Find where the given text appears and provide that cell's center as [X, Y] coordinate. 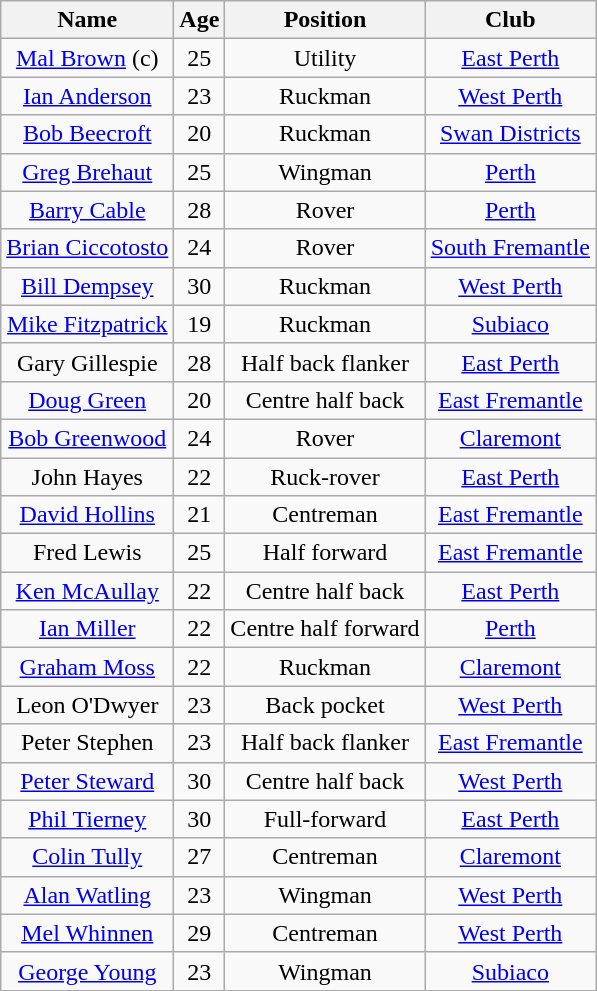
Mike Fitzpatrick [88, 324]
Bob Greenwood [88, 438]
Mel Whinnen [88, 933]
Fred Lewis [88, 553]
Centre half forward [325, 629]
Graham Moss [88, 667]
Age [200, 20]
Full-forward [325, 819]
Greg Brehaut [88, 172]
19 [200, 324]
Peter Steward [88, 781]
Ian Anderson [88, 96]
Mal Brown (c) [88, 58]
George Young [88, 971]
Peter Stephen [88, 743]
29 [200, 933]
David Hollins [88, 515]
John Hayes [88, 477]
Ken McAullay [88, 591]
Name [88, 20]
Bill Dempsey [88, 286]
27 [200, 857]
Brian Ciccotosto [88, 248]
21 [200, 515]
Barry Cable [88, 210]
Gary Gillespie [88, 362]
Half forward [325, 553]
Colin Tully [88, 857]
Swan Districts [510, 134]
Leon O'Dwyer [88, 705]
Ruck-rover [325, 477]
Phil Tierney [88, 819]
Doug Green [88, 400]
Alan Watling [88, 895]
Club [510, 20]
Position [325, 20]
Ian Miller [88, 629]
Utility [325, 58]
Back pocket [325, 705]
Bob Beecroft [88, 134]
South Fremantle [510, 248]
